Return the (x, y) coordinate for the center point of the cell that contains the specified text.  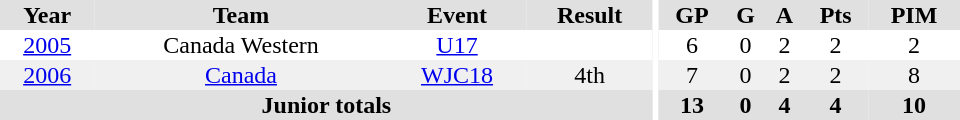
WJC18 (458, 75)
2006 (47, 75)
4th (589, 75)
Event (458, 15)
8 (914, 75)
GP (692, 15)
Result (589, 15)
Junior totals (326, 105)
A (785, 15)
Team (240, 15)
Canada Western (240, 45)
6 (692, 45)
Year (47, 15)
10 (914, 105)
7 (692, 75)
Canada (240, 75)
G (746, 15)
13 (692, 105)
PIM (914, 15)
Pts (836, 15)
U17 (458, 45)
2005 (47, 45)
